Return the [X, Y] coordinate for the center point of the cell that contains the specified text.  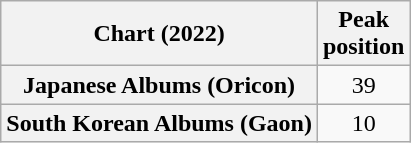
Peakposition [363, 34]
39 [363, 85]
10 [363, 123]
Japanese Albums (Oricon) [160, 85]
Chart (2022) [160, 34]
South Korean Albums (Gaon) [160, 123]
